Output the (x, y) coordinate of the center of the cell containing the given text.  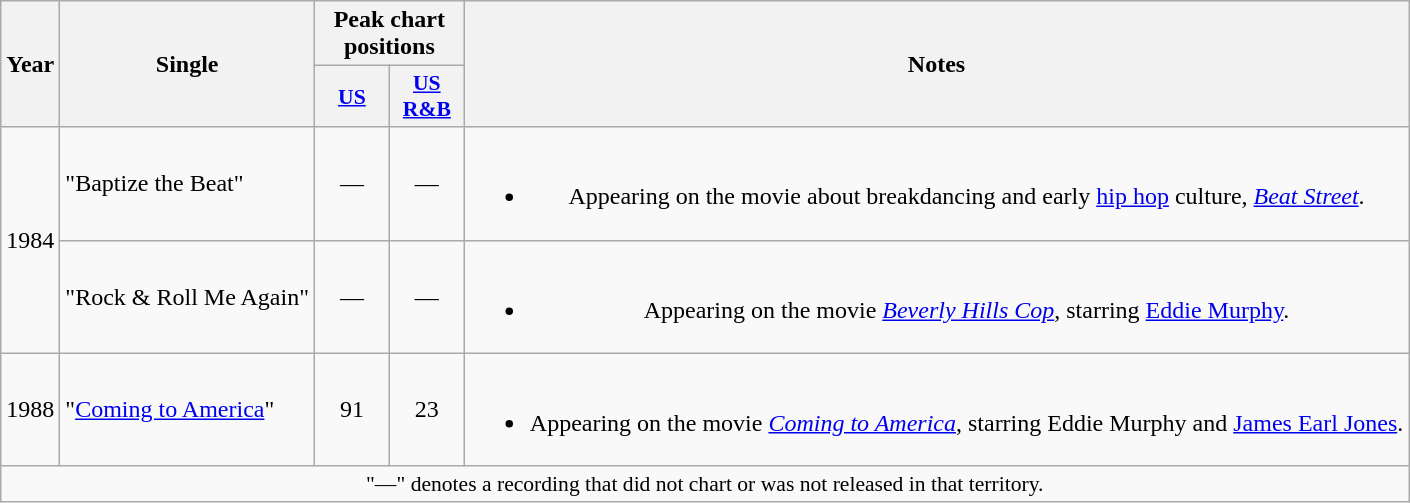
Single (188, 64)
Appearing on the movie Coming to America, starring Eddie Murphy and James Earl Jones. (936, 410)
23 (426, 410)
Year (30, 64)
Appearing on the movie Beverly Hills Cop, starring Eddie Murphy. (936, 296)
Notes (936, 64)
US (352, 96)
91 (352, 410)
"Rock & Roll Me Again" (188, 296)
"Coming to America" (188, 410)
US R&B (426, 96)
Appearing on the movie about breakdancing and early hip hop culture, Beat Street. (936, 184)
Peak chart positions (389, 34)
1988 (30, 410)
"—" denotes a recording that did not chart or was not released in that territory. (705, 484)
"Baptize the Beat" (188, 184)
1984 (30, 240)
